Determine the [X, Y] coordinate at the center of the cell enclosing the given text.  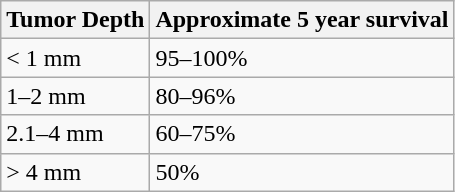
> 4 mm [76, 172]
Tumor Depth [76, 20]
Approximate 5 year survival [302, 20]
< 1 mm [76, 58]
95–100% [302, 58]
50% [302, 172]
2.1–4 mm [76, 134]
1–2 mm [76, 96]
60–75% [302, 134]
80–96% [302, 96]
